Scan for the cell matching the given text and deliver its [X, Y] coordinate at center. 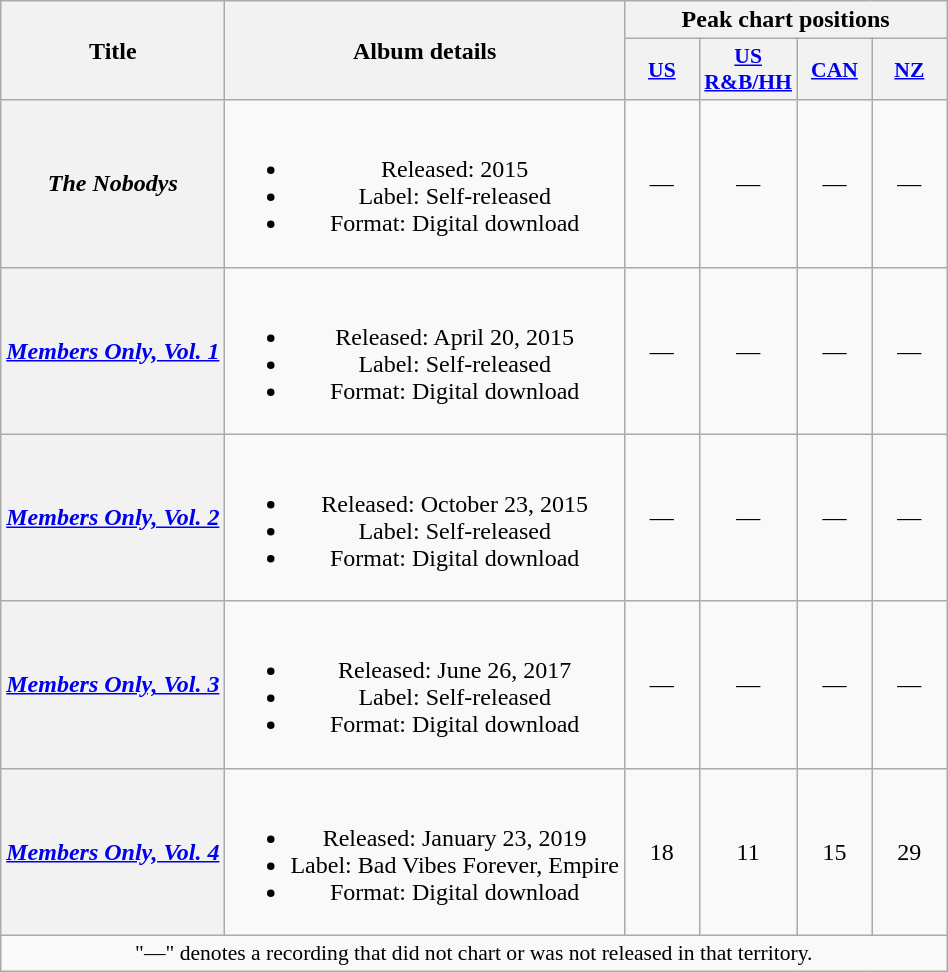
CAN [834, 70]
US [662, 70]
Members Only, Vol. 1 [113, 350]
Members Only, Vol. 3 [113, 684]
Peak chart positions [785, 20]
Album details [424, 50]
Members Only, Vol. 4 [113, 852]
USR&B/HH [748, 70]
Members Only, Vol. 2 [113, 518]
NZ [910, 70]
29 [910, 852]
Released: October 23, 2015Label: Self-releasedFormat: Digital download [424, 518]
15 [834, 852]
Title [113, 50]
"—" denotes a recording that did not chart or was not released in that territory. [474, 953]
Released: June 26, 2017Label: Self-releasedFormat: Digital download [424, 684]
11 [748, 852]
Released: January 23, 2019Label: Bad Vibes Forever, EmpireFormat: Digital download [424, 852]
Released: April 20, 2015Label: Self-releasedFormat: Digital download [424, 350]
Released: 2015Label: Self-releasedFormat: Digital download [424, 184]
18 [662, 852]
The Nobodys [113, 184]
